Pinpoint the cell where the given text exists, returning its (X, Y) midpoint coordinate. 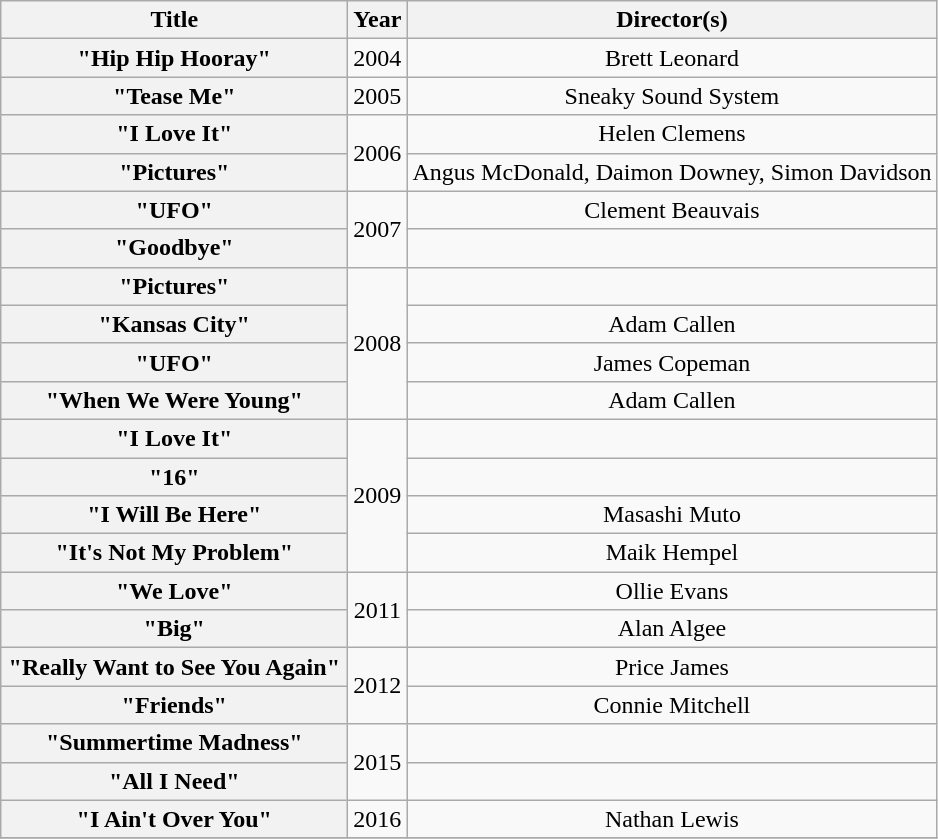
2009 (378, 495)
"It's Not My Problem" (174, 553)
2008 (378, 343)
Price James (672, 667)
"When We Were Young" (174, 400)
2004 (378, 58)
Helen Clemens (672, 134)
"We Love" (174, 591)
Maik Hempel (672, 553)
"I Will Be Here" (174, 515)
Brett Leonard (672, 58)
"Really Want to See You Again" (174, 667)
Nathan Lewis (672, 819)
2012 (378, 686)
"Hip Hip Hooray" (174, 58)
Masashi Muto (672, 515)
2007 (378, 229)
Ollie Evans (672, 591)
Alan Algee (672, 629)
2011 (378, 610)
Director(s) (672, 20)
"Friends" (174, 705)
Connie Mitchell (672, 705)
"Big" (174, 629)
"Kansas City" (174, 324)
Year (378, 20)
"Tease Me" (174, 96)
Sneaky Sound System (672, 96)
"I Ain't Over You" (174, 819)
Title (174, 20)
Clement Beauvais (672, 210)
"Goodbye" (174, 248)
2016 (378, 819)
2015 (378, 762)
"Summertime Madness" (174, 743)
2006 (378, 153)
James Copeman (672, 362)
2005 (378, 96)
"All I Need" (174, 781)
Angus McDonald, Daimon Downey, Simon Davidson (672, 172)
"16" (174, 477)
